Find where the given text appears and provide that cell's center as (X, Y) coordinate. 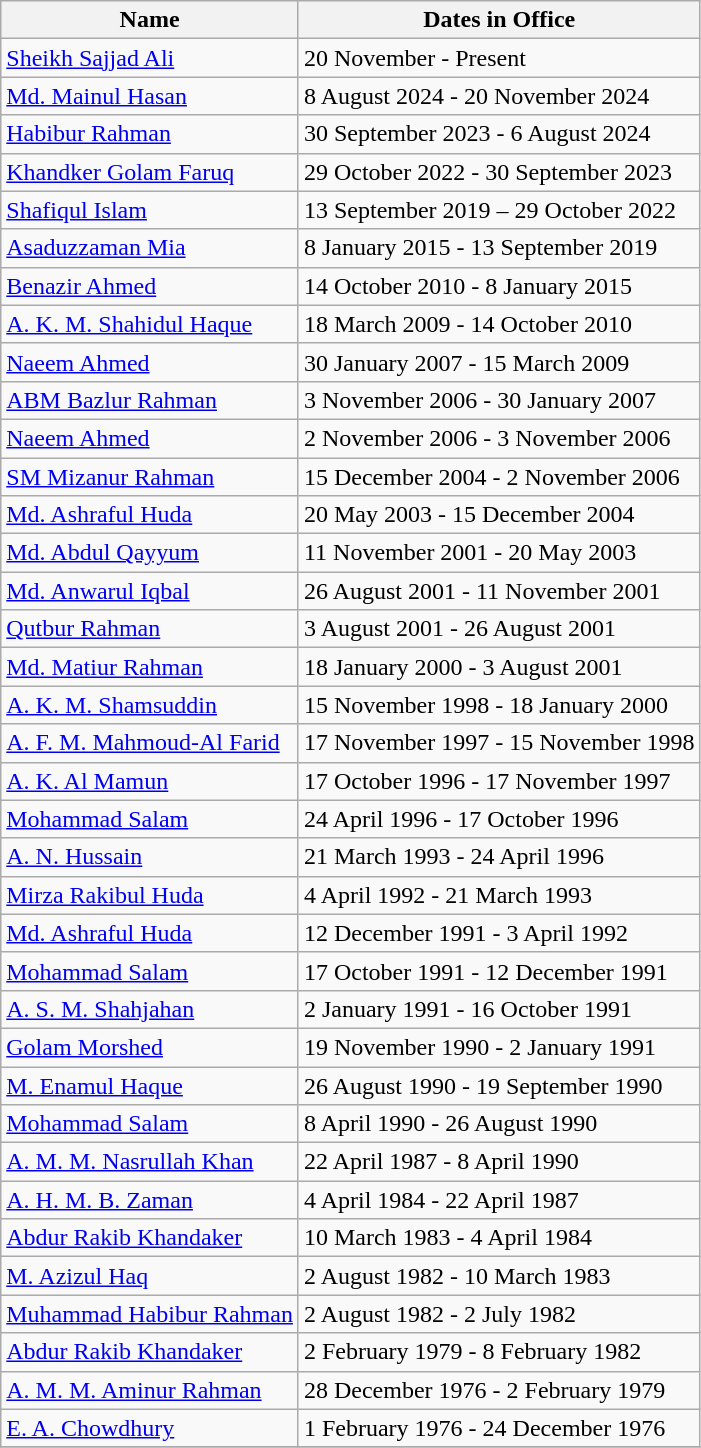
A. M. M. Nasrullah Khan (150, 1162)
18 January 2000 - 3 August 2001 (499, 667)
30 September 2023 - 6 August 2024 (499, 134)
E. A. Chowdhury (150, 1428)
A. K. M. Shamsuddin (150, 705)
Muhammad Habibur Rahman (150, 1314)
17 November 1997 - 15 November 1998 (499, 743)
M. Azizul Haq (150, 1276)
17 October 1996 - 17 November 1997 (499, 781)
Name (150, 20)
2 August 1982 - 10 March 1983 (499, 1276)
10 March 1983 - 4 April 1984 (499, 1238)
Md. Anwarul Iqbal (150, 591)
29 October 2022 - 30 September 2023 (499, 172)
Shafiqul Islam (150, 210)
3 August 2001 - 26 August 2001 (499, 629)
A. K. M. Shahidul Haque (150, 324)
19 November 1990 - 2 January 1991 (499, 1047)
8 April 1990 - 26 August 1990 (499, 1124)
13 September 2019 – 29 October 2022 (499, 210)
A. F. M. Mahmoud-Al Farid (150, 743)
2 August 1982 - 2 July 1982 (499, 1314)
Mirza Rakibul Huda (150, 895)
4 April 1992 - 21 March 1993 (499, 895)
2 November 2006 - 3 November 2006 (499, 438)
Qutbur Rahman (150, 629)
8 August 2024 - 20 November 2024 (499, 96)
11 November 2001 - 20 May 2003 (499, 553)
26 August 2001 - 11 November 2001 (499, 591)
Md. Matiur Rahman (150, 667)
A. S. M. Shahjahan (150, 1009)
Asaduzzaman Mia (150, 248)
Dates in Office (499, 20)
Khandker Golam Faruq (150, 172)
ABM Bazlur Rahman (150, 400)
8 January 2015 - 13 September 2019 (499, 248)
3 November 2006 - 30 January 2007 (499, 400)
20 May 2003 - 15 December 2004 (499, 515)
M. Enamul Haque (150, 1085)
Habibur Rahman (150, 134)
Md. Abdul Qayyum (150, 553)
15 November 1998 - 18 January 2000 (499, 705)
Sheikh Sajjad Ali (150, 58)
A. M. M. Aminur Rahman (150, 1390)
15 December 2004 - 2 November 2006 (499, 477)
22 April 1987 - 8 April 1990 (499, 1162)
2 January 1991 - 16 October 1991 (499, 1009)
17 October 1991 - 12 December 1991 (499, 971)
20 November - Present (499, 58)
A. H. M. B. Zaman (150, 1200)
26 August 1990 - 19 September 1990 (499, 1085)
30 January 2007 - 15 March 2009 (499, 362)
A. N. Hussain (150, 857)
1 February 1976 - 24 December 1976 (499, 1428)
18 March 2009 - 14 October 2010 (499, 324)
4 April 1984 - 22 April 1987 (499, 1200)
Benazir Ahmed (150, 286)
24 April 1996 - 17 October 1996 (499, 819)
28 December 1976 - 2 February 1979 (499, 1390)
Md. Mainul Hasan (150, 96)
A. K. Al Mamun (150, 781)
2 February 1979 - 8 February 1982 (499, 1352)
Golam Morshed (150, 1047)
14 October 2010 - 8 January 2015 (499, 286)
SM Mizanur Rahman (150, 477)
12 December 1991 - 3 April 1992 (499, 933)
21 March 1993 - 24 April 1996 (499, 857)
